Extract the (X, Y) coordinate from the center of the cell holding the provided text.  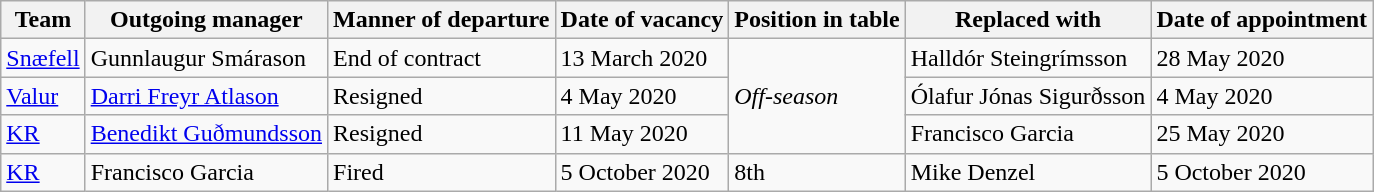
Mike Denzel (1028, 172)
Snæfell (43, 58)
Replaced with (1028, 20)
Valur (43, 96)
Off-season (817, 96)
25 May 2020 (1262, 134)
Date of appointment (1262, 20)
8th (817, 172)
11 May 2020 (642, 134)
Outgoing manager (206, 20)
Benedikt Guðmundsson (206, 134)
Darri Freyr Atlason (206, 96)
Position in table (817, 20)
Team (43, 20)
Date of vacancy (642, 20)
Halldór Steingrímsson (1028, 58)
Manner of departure (442, 20)
Fired (442, 172)
Gunnlaugur Smárason (206, 58)
28 May 2020 (1262, 58)
Ólafur Jónas Sigurðsson (1028, 96)
13 March 2020 (642, 58)
End of contract (442, 58)
